Output the (x, y) coordinate of the center of the cell containing the given text.  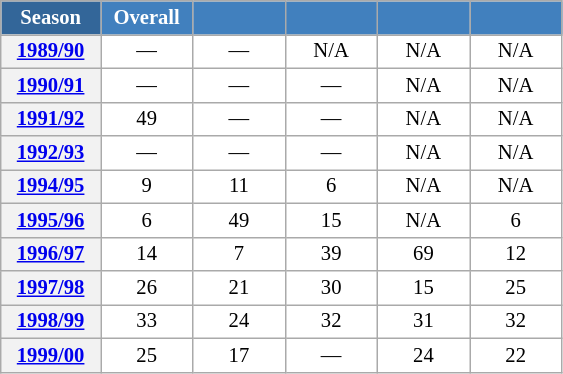
Overall (146, 17)
1997/98 (51, 287)
9 (146, 186)
1990/91 (51, 85)
30 (331, 287)
1994/95 (51, 186)
12 (516, 254)
11 (239, 186)
1998/99 (51, 321)
Season (51, 17)
14 (146, 254)
1999/00 (51, 355)
31 (423, 321)
22 (516, 355)
1996/97 (51, 254)
7 (239, 254)
39 (331, 254)
1989/90 (51, 51)
33 (146, 321)
1995/96 (51, 220)
26 (146, 287)
1991/92 (51, 119)
69 (423, 254)
1992/93 (51, 153)
21 (239, 287)
17 (239, 355)
